Find where the given text appears and provide that cell's center as [x, y] coordinate. 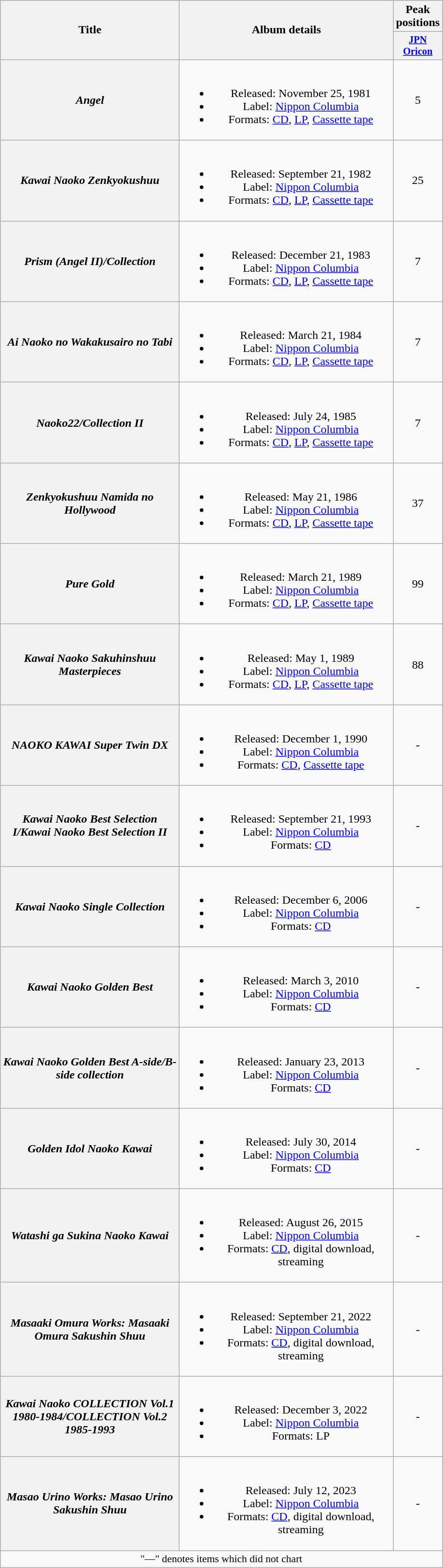
Released: May 21, 1986Label: Nippon ColumbiaFormats: CD, LP, Cassette tape [287, 503]
Kawai Naoko Best Selection I/Kawai Naoko Best Selection II [90, 826]
Pure Gold [90, 584]
Kawai Naoko Sakuhinshuu Masterpieces [90, 664]
"—" denotes items which did not chart [221, 1559]
Released: May 1, 1989Label: Nippon ColumbiaFormats: CD, LP, Cassette tape [287, 664]
25 [418, 181]
Released: December 21, 1983Label: Nippon ColumbiaFormats: CD, LP, Cassette tape [287, 262]
Naoko22/Collection II [90, 423]
Released: September 21, 1982Label: Nippon ColumbiaFormats: CD, LP, Cassette tape [287, 181]
Released: July 24, 1985Label: Nippon ColumbiaFormats: CD, LP, Cassette tape [287, 423]
Masao Urino Works: Masao Urino Sakushin Shuu [90, 1504]
5 [418, 99]
Released: September 21, 1993Label: Nippon ColumbiaFormats: CD [287, 826]
Kawai Naoko Single Collection [90, 907]
Masaaki Omura Works: Masaaki Omura Sakushin Shuu [90, 1329]
Prism (Angel II)/Collection [90, 262]
Zenkyokushuu Namida no Hollywood [90, 503]
Released: November 25, 1981Label: Nippon ColumbiaFormats: CD, LP, Cassette tape [287, 99]
Kawai Naoko Zenkyokushuu [90, 181]
Released: December 6, 2006Label: Nippon ColumbiaFormats: CD [287, 907]
Watashi ga Sukina Naoko Kawai [90, 1235]
Peak positions [418, 16]
JPNOricon [418, 46]
Kawai Naoko Golden Best [90, 987]
Released: March 21, 1984Label: Nippon ColumbiaFormats: CD, LP, Cassette tape [287, 342]
Kawai Naoko COLLECTION Vol.1 1980-1984/COLLECTION Vol.2 1985-1993 [90, 1416]
Released: September 21, 2022Label: Nippon ColumbiaFormats: CD, digital download, streaming [287, 1329]
Ai Naoko no Wakakusairo no Tabi [90, 342]
37 [418, 503]
Released: December 3, 2022Label: Nippon ColumbiaFormats: LP [287, 1416]
Angel [90, 99]
Released: March 21, 1989Label: Nippon ColumbiaFormats: CD, LP, Cassette tape [287, 584]
Released: July 30, 2014Label: Nippon ColumbiaFormats: CD [287, 1148]
Kawai Naoko Golden Best A-side/B-side collection [90, 1068]
Released: August 26, 2015Label: Nippon ColumbiaFormats: CD, digital download, streaming [287, 1235]
Released: March 3, 2010Label: Nippon ColumbiaFormats: CD [287, 987]
Title [90, 30]
Album details [287, 30]
88 [418, 664]
NAOKO KAWAI Super Twin DX [90, 745]
Released: January 23, 2013Label: Nippon ColumbiaFormats: CD [287, 1068]
Released: December 1, 1990Label: Nippon ColumbiaFormats: CD, Cassette tape [287, 745]
Golden Idol Naoko Kawai [90, 1148]
Released: July 12, 2023Label: Nippon ColumbiaFormats: CD, digital download, streaming [287, 1504]
99 [418, 584]
